Return the [x, y] coordinate for the center point of the cell that contains the specified text.  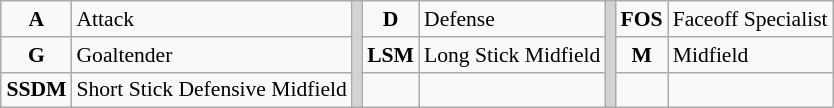
FOS [642, 19]
A [36, 19]
G [36, 55]
SSDM [36, 90]
D [390, 19]
Short Stick Defensive Midfield [212, 90]
Midfield [750, 55]
M [642, 55]
Attack [212, 19]
Goaltender [212, 55]
Long Stick Midfield [512, 55]
Defense [512, 19]
LSM [390, 55]
Faceoff Specialist [750, 19]
